Determine the (X, Y) coordinate at the center of the cell enclosing the given text.  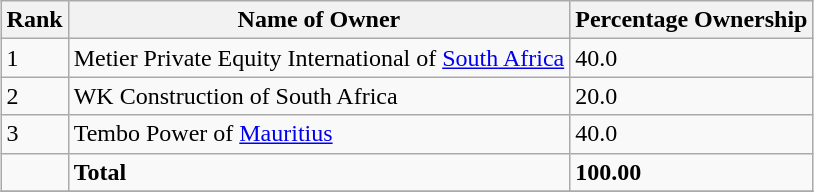
Tembo Power of Mauritius (319, 134)
20.0 (692, 96)
Name of Owner (319, 20)
Rank (34, 20)
Total (319, 172)
Metier Private Equity International of South Africa (319, 58)
WK Construction of South Africa (319, 96)
3 (34, 134)
1 (34, 58)
100.00 (692, 172)
Percentage Ownership (692, 20)
2 (34, 96)
